Return [X, Y] of the center of cell containing provided text 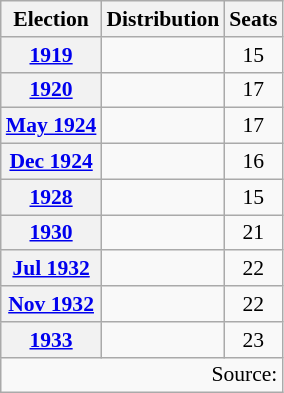
Source: [142, 375]
16 [253, 162]
21 [253, 233]
1919 [52, 55]
1930 [52, 233]
23 [253, 340]
Nov 1932 [52, 304]
Jul 1932 [52, 269]
Election [52, 19]
Distribution [162, 19]
May 1924 [52, 126]
Seats [253, 19]
Dec 1924 [52, 162]
1928 [52, 197]
1933 [52, 340]
1920 [52, 90]
